Return the [x, y] coordinate for the center point of the cell that contains the specified text.  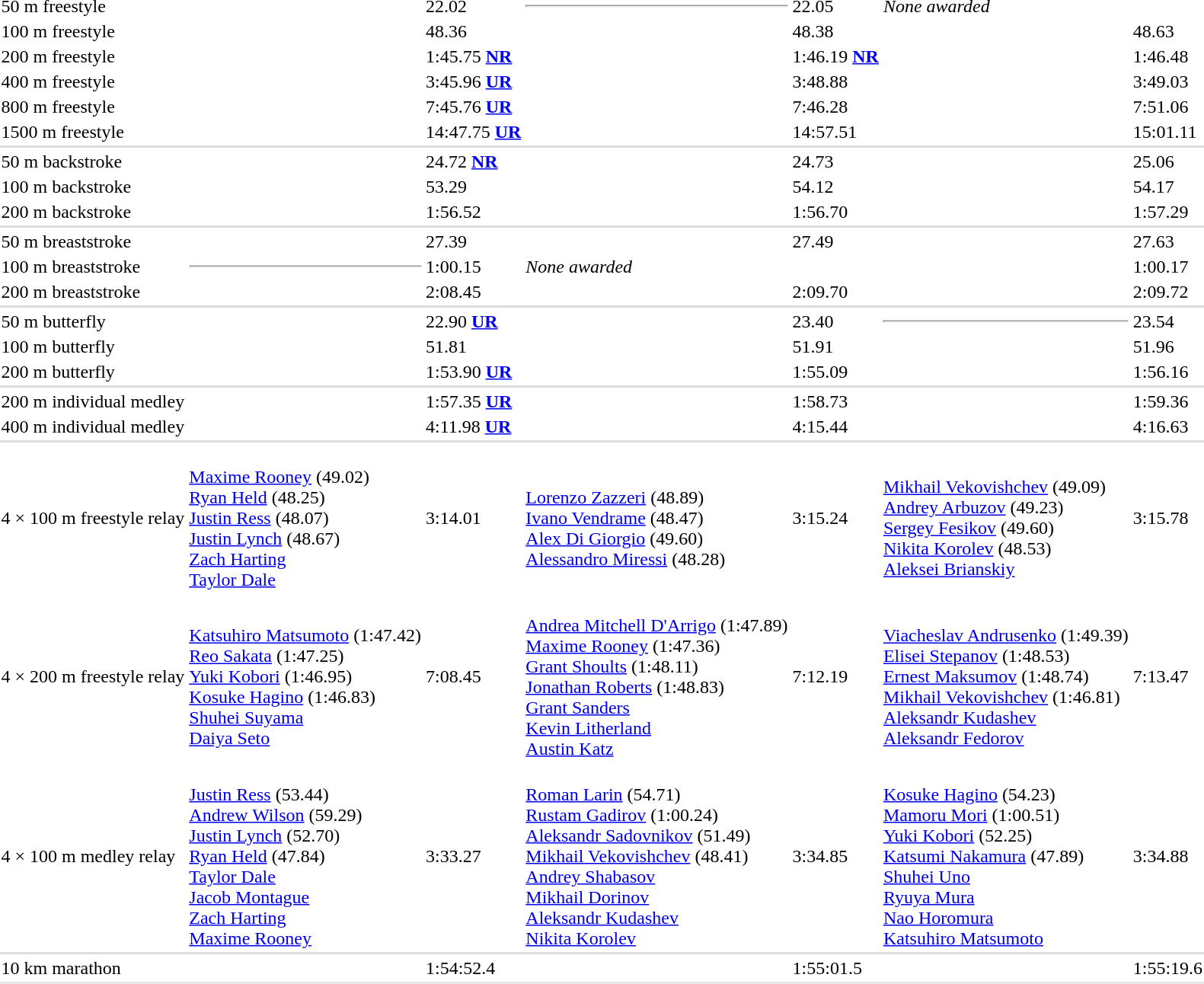
7:13.47 [1167, 676]
7:46.28 [835, 107]
Katsuhiro Matsumoto (1:47.42)Reo Sakata (1:47.25)Yuki Kobori (1:46.95)Kosuke Hagino (1:46.83)Shuhei Suyama Daiya Seto [305, 676]
54.12 [835, 187]
Maxime Rooney (49.02)Ryan Held (48.25)Justin Ress (48.07)Justin Lynch (48.67)Zach Harting Taylor Dale [305, 518]
None awarded [656, 267]
3:14.01 [473, 518]
3:45.96 UR [473, 81]
1:55:19.6 [1167, 968]
50 m breaststroke [93, 241]
3:34.85 [835, 856]
2:09.72 [1167, 292]
1:46.19 NR [835, 56]
51.96 [1167, 347]
14:57.51 [835, 132]
27.39 [473, 241]
7:08.45 [473, 676]
1:57.29 [1167, 212]
48.36 [473, 31]
1:56.52 [473, 212]
50 m backstroke [93, 161]
Andrea Mitchell D'Arrigo (1:47.89)Maxime Rooney (1:47.36)Grant Shoults (1:48.11)Jonathan Roberts (1:48.83)Grant SandersKevin LitherlandAustin Katz [656, 676]
3:49.03 [1167, 81]
400 m individual medley [93, 427]
51.91 [835, 347]
1:53.90 UR [473, 372]
200 m butterfly [93, 372]
4 × 100 m medley relay [93, 856]
Lorenzo Zazzeri (48.89)Ivano Vendrame (48.47)Alex Di Giorgio (49.60)Alessandro Miressi (48.28) [656, 518]
1:00.15 [473, 267]
1:54:52.4 [473, 968]
1:59.36 [1167, 401]
Justin Ress (53.44)Andrew Wilson (59.29)Justin Lynch (52.70)Ryan Held (47.84)Taylor DaleJacob MontagueZach HartingMaxime Rooney [305, 856]
27.49 [835, 241]
1:57.35 UR [473, 401]
4:15.44 [835, 427]
2:08.45 [473, 292]
100 m backstroke [93, 187]
1:45.75 NR [473, 56]
200 m individual medley [93, 401]
4:11.98 UR [473, 427]
24.73 [835, 161]
Viacheslav Andrusenko (1:49.39)Elisei Stepanov (1:48.53)Ernest Maksumov (1:48.74)Mikhail Vekovishchev (1:46.81)Aleksandr KudashevAleksandr Fedorov [1005, 676]
27.63 [1167, 241]
Kosuke Hagino (54.23)Mamoru Mori (1:00.51)Yuki Kobori (52.25)Katsumi Nakamura (47.89)Shuhei UnoRyuya MuraNao HoromuraKatsuhiro Matsumoto [1005, 856]
54.17 [1167, 187]
3:15.78 [1167, 518]
10 km marathon [93, 968]
100 m butterfly [93, 347]
200 m freestyle [93, 56]
3:48.88 [835, 81]
3:34.88 [1167, 856]
100 m freestyle [93, 31]
53.29 [473, 187]
1:56.70 [835, 212]
23.40 [835, 321]
48.38 [835, 31]
24.72 NR [473, 161]
Mikhail Vekovishchev (49.09)Andrey Arbuzov (49.23)Sergey Fesikov (49.60)Nikita Korolev (48.53)Aleksei Brianskiy [1005, 518]
400 m freestyle [93, 81]
800 m freestyle [93, 107]
1:58.73 [835, 401]
22.90 UR [473, 321]
3:15.24 [835, 518]
2:09.70 [835, 292]
14:47.75 UR [473, 132]
48.63 [1167, 31]
1:55.09 [835, 372]
50 m butterfly [93, 321]
15:01.11 [1167, 132]
1500 m freestyle [93, 132]
7:51.06 [1167, 107]
51.81 [473, 347]
4 × 100 m freestyle relay [93, 518]
25.06 [1167, 161]
1:00.17 [1167, 267]
1:55:01.5 [835, 968]
4 × 200 m freestyle relay [93, 676]
7:45.76 UR [473, 107]
1:46.48 [1167, 56]
200 m breaststroke [93, 292]
1:56.16 [1167, 372]
3:33.27 [473, 856]
200 m backstroke [93, 212]
23.54 [1167, 321]
100 m breaststroke [93, 267]
4:16.63 [1167, 427]
7:12.19 [835, 676]
